For the text-containing cell, return its midpoint in (X, Y) coordinate format. 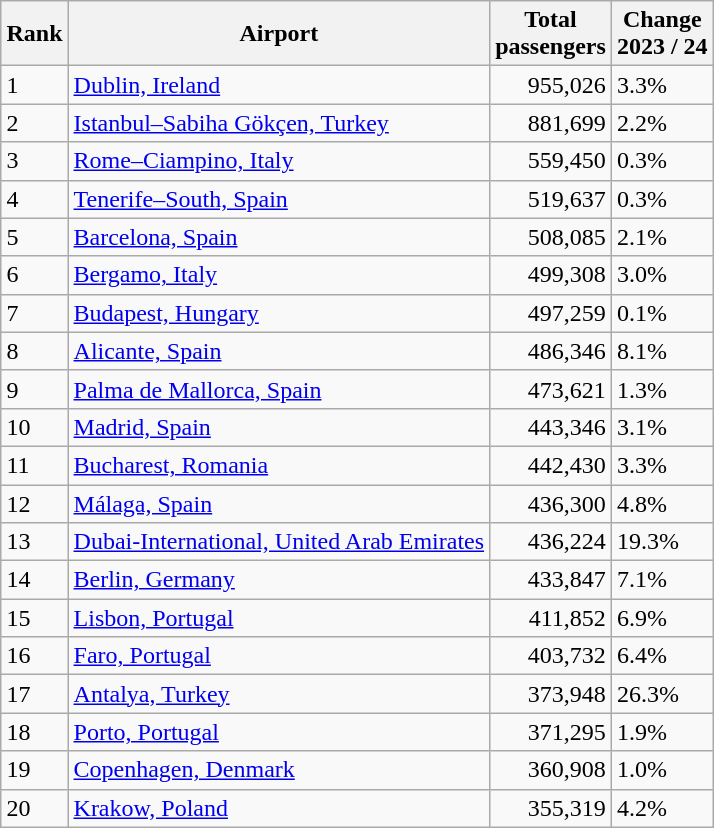
2 (34, 123)
373,948 (551, 694)
9 (34, 389)
436,300 (551, 503)
Málaga, Spain (279, 503)
7.1% (662, 580)
Airport (279, 34)
7 (34, 313)
3.0% (662, 275)
1.9% (662, 732)
Porto, Portugal (279, 732)
433,847 (551, 580)
497,259 (551, 313)
Madrid, Spain (279, 427)
4.2% (662, 808)
881,699 (551, 123)
Istanbul–Sabiha Gökçen, Turkey (279, 123)
4 (34, 199)
20 (34, 808)
355,319 (551, 808)
Total passengers (551, 34)
1 (34, 85)
8 (34, 351)
4.8% (662, 503)
436,224 (551, 542)
6.4% (662, 656)
Krakow, Poland (279, 808)
2.1% (662, 237)
371,295 (551, 732)
Rank (34, 34)
5 (34, 237)
473,621 (551, 389)
Change2023 / 24 (662, 34)
Bergamo, Italy (279, 275)
17 (34, 694)
14 (34, 580)
508,085 (551, 237)
442,430 (551, 465)
0.1% (662, 313)
15 (34, 618)
443,346 (551, 427)
26.3% (662, 694)
411,852 (551, 618)
Antalya, Turkey (279, 694)
Dublin, Ireland (279, 85)
Tenerife–South, Spain (279, 199)
8.1% (662, 351)
Faro, Portugal (279, 656)
6 (34, 275)
Budapest, Hungary (279, 313)
Palma de Mallorca, Spain (279, 389)
Dubai-International, United Arab Emirates (279, 542)
519,637 (551, 199)
12 (34, 503)
403,732 (551, 656)
2.2% (662, 123)
Alicante, Spain (279, 351)
Bucharest, Romania (279, 465)
16 (34, 656)
11 (34, 465)
Barcelona, Spain (279, 237)
19 (34, 770)
19.3% (662, 542)
Copenhagen, Denmark (279, 770)
1.3% (662, 389)
1.0% (662, 770)
486,346 (551, 351)
3 (34, 161)
Rome–Ciampino, Italy (279, 161)
3.1% (662, 427)
955,026 (551, 85)
Lisbon, Portugal (279, 618)
499,308 (551, 275)
6.9% (662, 618)
Berlin, Germany (279, 580)
18 (34, 732)
559,450 (551, 161)
360,908 (551, 770)
13 (34, 542)
10 (34, 427)
